Capture the cell that displays the provided text and extract its [x, y] central coordinate. 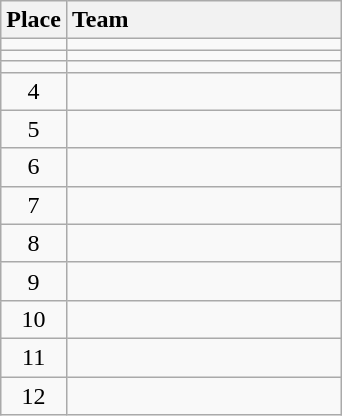
10 [34, 319]
11 [34, 357]
6 [34, 167]
12 [34, 395]
8 [34, 243]
Team [204, 20]
9 [34, 281]
7 [34, 205]
4 [34, 91]
5 [34, 129]
Place [34, 20]
